Find where the given text appears and provide that cell's center as [x, y] coordinate. 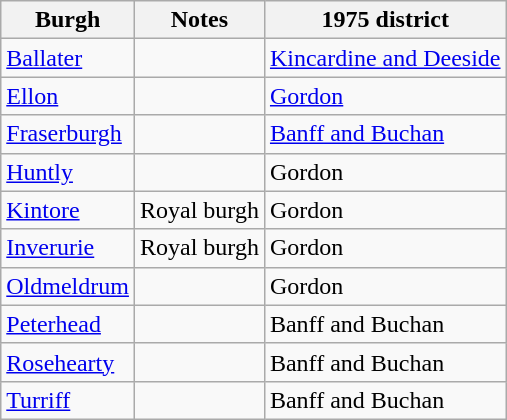
Ballater [68, 58]
Rosehearty [68, 362]
Peterhead [68, 324]
Kintore [68, 210]
Burgh [68, 20]
Inverurie [68, 248]
Kincardine and Deeside [385, 58]
Turriff [68, 400]
1975 district [385, 20]
Oldmeldrum [68, 286]
Huntly [68, 172]
Ellon [68, 96]
Fraserburgh [68, 134]
Notes [199, 20]
